Return (x, y) of the center of cell containing provided text 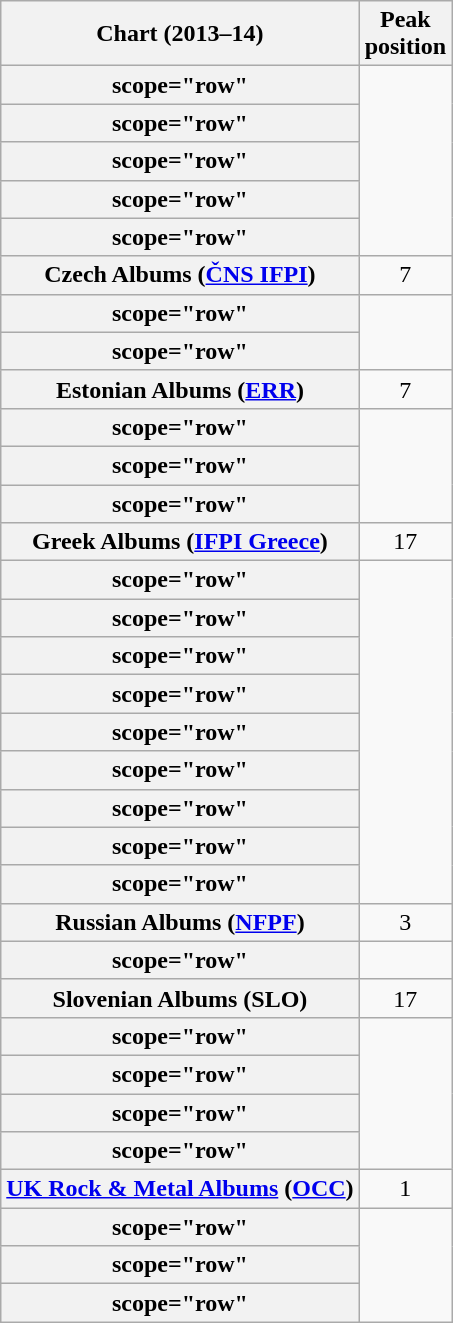
Slovenian Albums (SLO) (180, 998)
UK Rock & Metal Albums (OCC) (180, 1189)
Greek Albums (IFPI Greece) (180, 542)
Peakposition (405, 34)
1 (405, 1189)
Czech Albums (ČNS IFPI) (180, 275)
Russian Albums (NFPF) (180, 922)
Estonian Albums (ERR) (180, 389)
Chart (2013–14) (180, 34)
3 (405, 922)
